Find where the given text appears and provide that cell's center as (X, Y) coordinate. 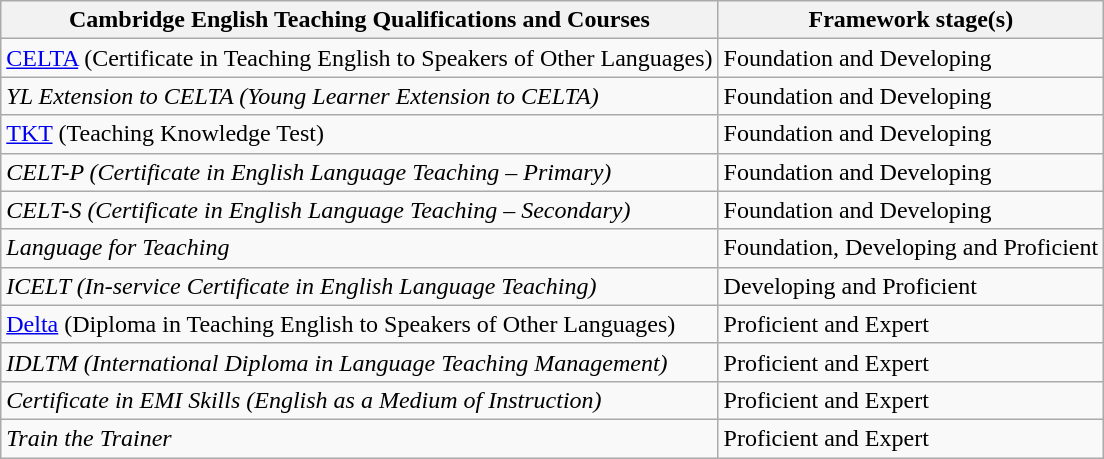
IDLTM (International Diploma in Language Teaching Management) (360, 362)
Foundation, Developing and Proficient (911, 248)
Framework stage(s) (911, 20)
CELT-P (Certificate in English Language Teaching – Primary) (360, 172)
Cambridge English Teaching Qualifications and Courses (360, 20)
Developing and Proficient (911, 286)
Delta (Diploma in Teaching English to Speakers of Other Languages) (360, 324)
YL Extension to CELTA (Young Learner Extension to CELTA) (360, 96)
TKT (Teaching Knowledge Test) (360, 134)
Certificate in EMI Skills (English as a Medium of Instruction) (360, 400)
Language for Teaching (360, 248)
CELT-S (Certificate in English Language Teaching – Secondary) (360, 210)
CELTA (Certificate in Teaching English to Speakers of Other Languages) (360, 58)
Train the Trainer (360, 438)
ICELT (In-service Certificate in English Language Teaching) (360, 286)
